Search for the cell housing the specified text and yield its (X, Y) center coordinate. 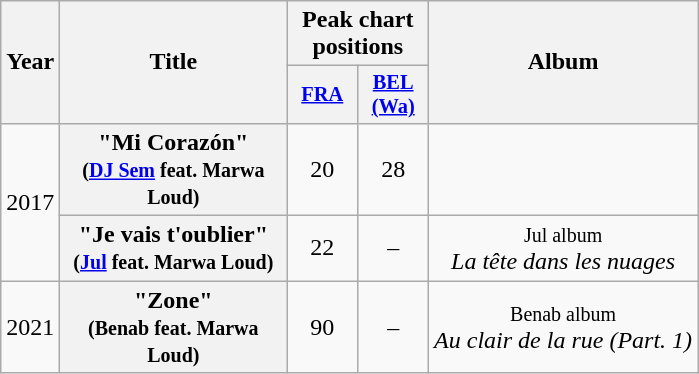
Year (30, 62)
2021 (30, 327)
Benab albumAu clair de la rue (Part. 1) (564, 327)
90 (322, 327)
"Je vais t'oublier"(Jul feat. Marwa Loud) (174, 248)
28 (394, 169)
Jul albumLa tête dans les nuages (564, 248)
BEL(Wa) (394, 95)
"Zone"(Benab feat. Marwa Loud) (174, 327)
"Mi Corazón"(DJ Sem feat. Marwa Loud) (174, 169)
Title (174, 62)
FRA (322, 95)
2017 (30, 202)
Peak chart positions (358, 34)
22 (322, 248)
Album (564, 62)
20 (322, 169)
